Search for the cell housing the specified text and yield its [X, Y] center coordinate. 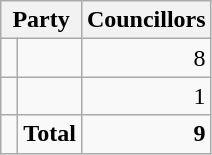
Party [42, 20]
1 [146, 96]
8 [146, 58]
Councillors [146, 20]
Total [50, 134]
9 [146, 134]
